Return (X, Y) of the center of cell containing provided text 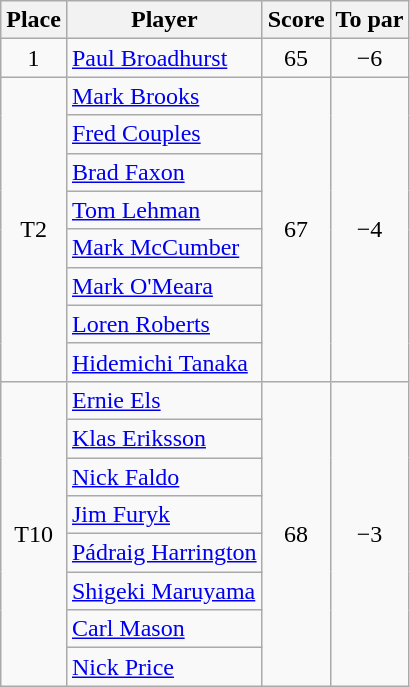
67 (296, 229)
Player (164, 20)
Pádraig Harrington (164, 553)
Mark O'Meara (164, 286)
−3 (370, 533)
Nick Price (164, 667)
Carl Mason (164, 629)
T10 (34, 533)
65 (296, 58)
−6 (370, 58)
Mark McCumber (164, 248)
Klas Eriksson (164, 438)
Brad Faxon (164, 172)
Paul Broadhurst (164, 58)
Shigeki Maruyama (164, 591)
Place (34, 20)
−4 (370, 229)
To par (370, 20)
Loren Roberts (164, 324)
T2 (34, 229)
Ernie Els (164, 400)
1 (34, 58)
68 (296, 533)
Fred Couples (164, 134)
Tom Lehman (164, 210)
Score (296, 20)
Hidemichi Tanaka (164, 362)
Mark Brooks (164, 96)
Jim Furyk (164, 515)
Nick Faldo (164, 477)
